Detect which cell encompasses the target text, then output its (x, y) center coordinate. 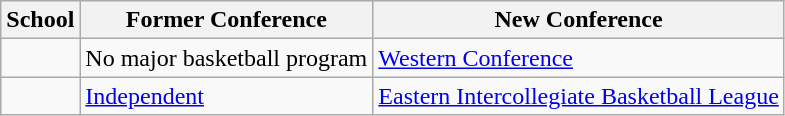
Independent (226, 96)
New Conference (579, 20)
Eastern Intercollegiate Basketball League (579, 96)
Former Conference (226, 20)
School (40, 20)
No major basketball program (226, 58)
Western Conference (579, 58)
